Return (X, Y) of the center of cell containing provided text 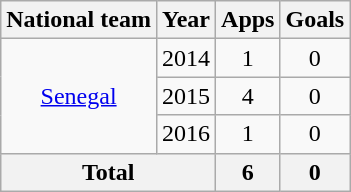
2016 (186, 134)
Year (186, 20)
Senegal (79, 96)
Apps (248, 20)
2014 (186, 58)
National team (79, 20)
Goals (315, 20)
2015 (186, 96)
Total (108, 172)
6 (248, 172)
4 (248, 96)
